Return (x, y) of the center of cell containing provided text 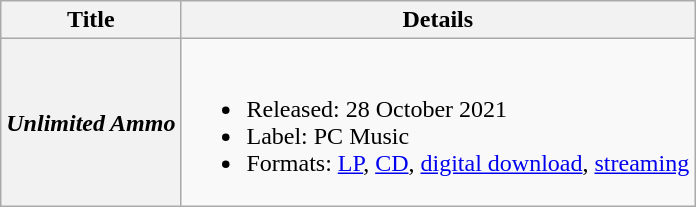
Unlimited Ammo (91, 122)
Released: 28 October 2021Label: PC MusicFormats: LP, CD, digital download, streaming (438, 122)
Title (91, 20)
Details (438, 20)
